Pinpoint the cell where the given text exists, returning its [X, Y] midpoint coordinate. 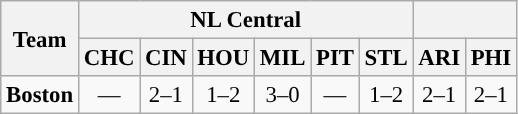
STL [386, 58]
PIT [336, 58]
Boston [40, 95]
ARI [439, 58]
CHC [108, 58]
PHI [490, 58]
HOU [224, 58]
NL Central [246, 20]
3–0 [283, 95]
CIN [166, 58]
MIL [283, 58]
Team [40, 38]
